Provide the (X, Y) coordinate of the cell's center where the given text is located.  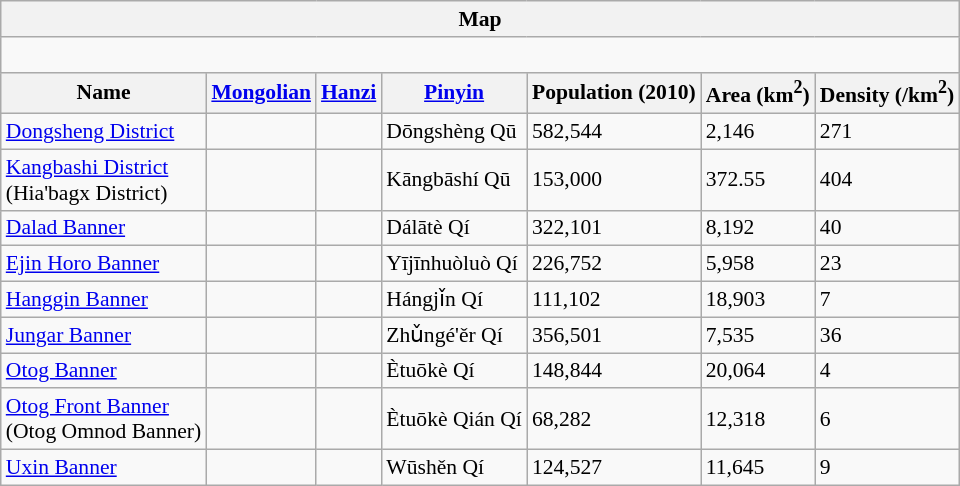
Wūshěn Qí (454, 468)
Kangbashi District(Hia'bagx District) (104, 180)
Name (104, 92)
Hángjǐn Qí (454, 300)
Dōngshèng Qū (454, 132)
Ètuōkè Qí (454, 371)
Hanzi (348, 92)
20,064 (758, 371)
Otog Front Banner(Otog Omnod Banner) (104, 420)
271 (887, 132)
4 (887, 371)
Ejin Horo Banner (104, 264)
Population (2010) (614, 92)
68,282 (614, 420)
Map (480, 19)
Density (/km2) (887, 92)
Mongolian (261, 92)
582,544 (614, 132)
124,527 (614, 468)
9 (887, 468)
2,146 (758, 132)
Yījīnhuòluò Qí (454, 264)
23 (887, 264)
Dalad Banner (104, 228)
Pinyin (454, 92)
153,000 (614, 180)
Area (km2) (758, 92)
Jungar Banner (104, 335)
11,645 (758, 468)
40 (887, 228)
Dálātè Qí (454, 228)
Kāngbāshí Qū (454, 180)
8,192 (758, 228)
7 (887, 300)
6 (887, 420)
Hanggin Banner (104, 300)
36 (887, 335)
148,844 (614, 371)
Otog Banner (104, 371)
7,535 (758, 335)
356,501 (614, 335)
5,958 (758, 264)
Zhǔngé'ěr Qí (454, 335)
404 (887, 180)
Uxin Banner (104, 468)
Dongsheng District (104, 132)
18,903 (758, 300)
Ètuōkè Qián Qí (454, 420)
111,102 (614, 300)
372.55 (758, 180)
12,318 (758, 420)
322,101 (614, 228)
226,752 (614, 264)
